Identify which cell holds the provided text, then report its (x, y) central coordinate. 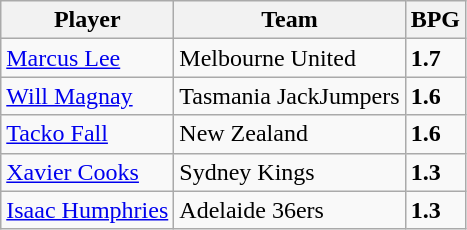
Marcus Lee (88, 58)
Melbourne United (290, 58)
1.7 (435, 58)
Tasmania JackJumpers (290, 96)
Team (290, 20)
Xavier Cooks (88, 172)
Adelaide 36ers (290, 210)
Sydney Kings (290, 172)
New Zealand (290, 134)
Isaac Humphries (88, 210)
Will Magnay (88, 96)
Tacko Fall (88, 134)
BPG (435, 20)
Player (88, 20)
